Pinpoint the cell where the given text exists, returning its [x, y] midpoint coordinate. 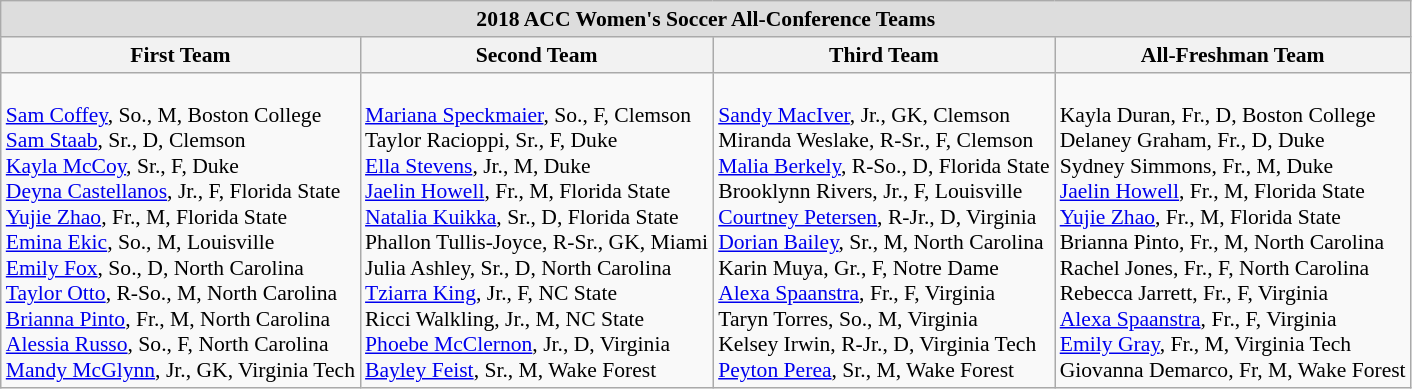
All-Freshman Team [1233, 55]
First Team [180, 55]
2018 ACC Women's Soccer All-Conference Teams [706, 19]
Second Team [536, 55]
Third Team [884, 55]
